Scan for the cell matching the given text and deliver its (X, Y) coordinate at center. 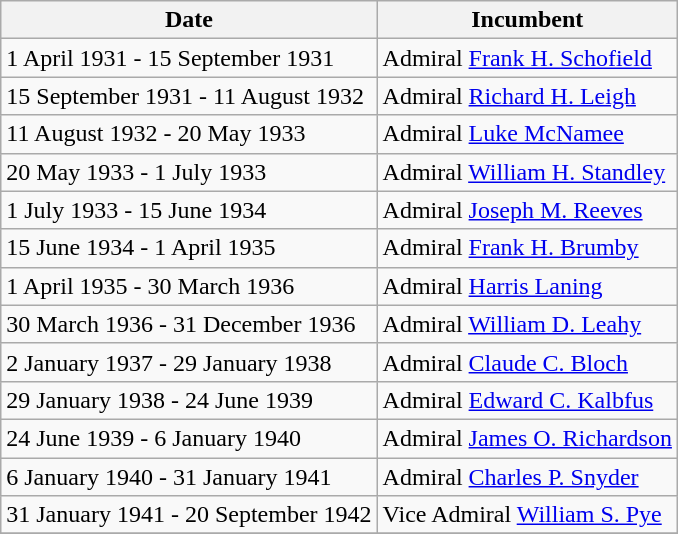
20 May 1933 - 1 July 1933 (189, 172)
Admiral Charles P. Snyder (527, 477)
1 April 1935 - 30 March 1936 (189, 286)
Admiral Luke McNamee (527, 134)
Admiral William D. Leahy (527, 324)
24 June 1939 - 6 January 1940 (189, 438)
2 January 1937 - 29 January 1938 (189, 362)
1 April 1931 - 15 September 1931 (189, 58)
30 March 1936 - 31 December 1936 (189, 324)
29 January 1938 - 24 June 1939 (189, 400)
Admiral Harris Laning (527, 286)
Admiral Frank H. Brumby (527, 248)
1 July 1933 - 15 June 1934 (189, 210)
Admiral Richard H. Leigh (527, 96)
Vice Admiral William S. Pye (527, 515)
Admiral James O. Richardson (527, 438)
31 January 1941 - 20 September 1942 (189, 515)
15 September 1931 - 11 August 1932 (189, 96)
Admiral Frank H. Schofield (527, 58)
15 June 1934 - 1 April 1935 (189, 248)
Admiral Edward C. Kalbfus (527, 400)
Incumbent (527, 20)
Admiral William H. Standley (527, 172)
Date (189, 20)
11 August 1932 - 20 May 1933 (189, 134)
Admiral Claude C. Bloch (527, 362)
6 January 1940 - 31 January 1941 (189, 477)
Admiral Joseph M. Reeves (527, 210)
